Locate the cell with the specified text and output its [x, y] center coordinate. 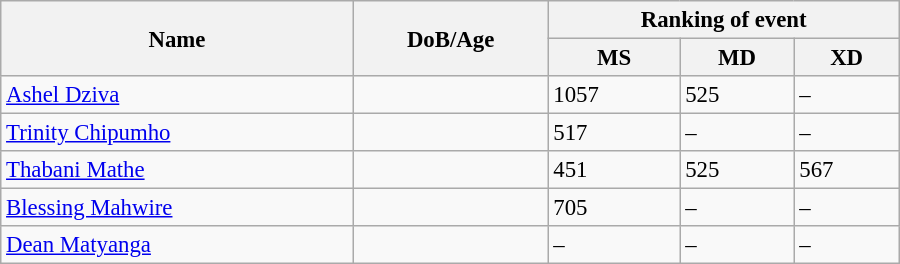
517 [614, 133]
Dean Matyanga [177, 245]
MD [737, 58]
Ashel Dziva [177, 95]
705 [614, 208]
451 [614, 170]
1057 [614, 95]
Name [177, 38]
Ranking of event [724, 20]
567 [846, 170]
MS [614, 58]
DoB/Age [450, 38]
Trinity Chipumho [177, 133]
XD [846, 58]
Blessing Mahwire [177, 208]
Thabani Mathe [177, 170]
